Search for the cell housing the specified text and yield its (x, y) center coordinate. 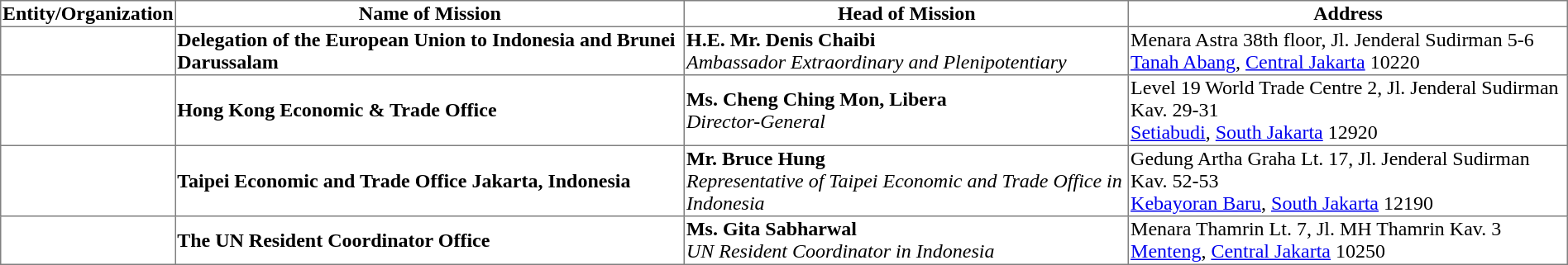
Entity/Organization (88, 14)
Address (1348, 14)
Menara Astra 38th floor, Jl. Jenderal Sudirman 5-6Tanah Abang, Central Jakarta 10220 (1348, 50)
Gedung Artha Graha Lt. 17, Jl. Jenderal Sudirman Kav. 52-53Kebayoran Baru, South Jakarta 12190 (1348, 181)
Ms. Gita SabharwalUN Resident Coordinator in Indonesia (906, 240)
The UN Resident Coordinator Office (430, 240)
Head of Mission (906, 14)
Taipei Economic and Trade Office Jakarta, Indonesia (430, 181)
H.E. Mr. Denis ChaibiAmbassador Extraordinary and Plenipotentiary (906, 50)
Name of Mission (430, 14)
Hong Kong Economic & Trade Office (430, 111)
Level 19 World Trade Centre 2, Jl. Jenderal Sudirman Kav. 29-31Setiabudi, South Jakarta 12920 (1348, 111)
Ms. Cheng Ching Mon, LiberaDirector-General (906, 111)
Mr. Bruce HungRepresentative of Taipei Economic and Trade Office in Indonesia (906, 181)
Delegation of the European Union to Indonesia and Brunei Darussalam (430, 50)
Menara Thamrin Lt. 7, Jl. MH Thamrin Kav. 3Menteng, Central Jakarta 10250 (1348, 240)
